Output the (x, y) coordinate of the center of the cell containing the given text.  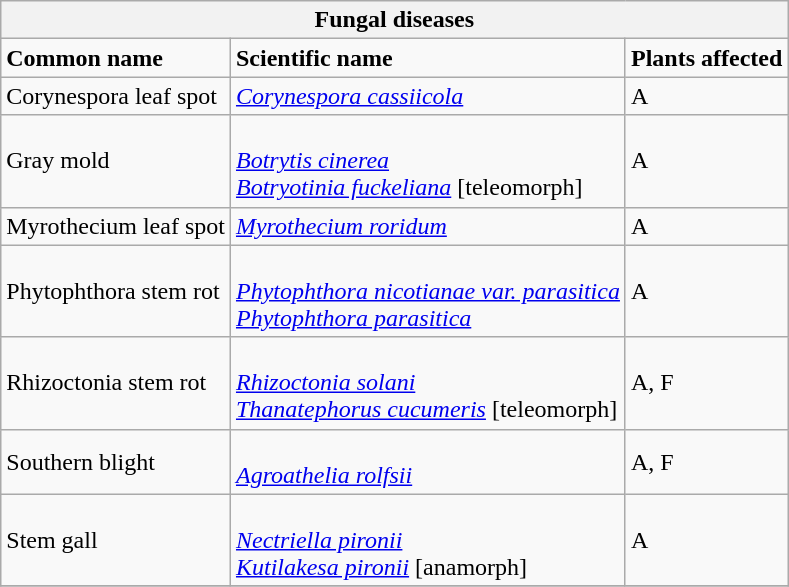
Nectriella pironii Kutilakesa pironii [anamorph] (428, 540)
Agroathelia rolfsii (428, 462)
Rhizoctonia stem rot (116, 383)
Myrothecium roridum (428, 226)
Phytophthora nicotianae var. parasitica Phytophthora parasitica (428, 291)
Gray mold (116, 161)
Fungal diseases (394, 20)
Common name (116, 58)
Scientific name (428, 58)
Southern blight (116, 462)
Phytophthora stem rot (116, 291)
Plants affected (706, 58)
Rhizoctonia solani Thanatephorus cucumeris [teleomorph] (428, 383)
Corynespora cassiicola (428, 96)
Stem gall (116, 540)
Myrothecium leaf spot (116, 226)
Corynespora leaf spot (116, 96)
Botrytis cinerea Botryotinia fuckeliana [teleomorph] (428, 161)
